Detect which cell encompasses the target text, then output its (X, Y) center coordinate. 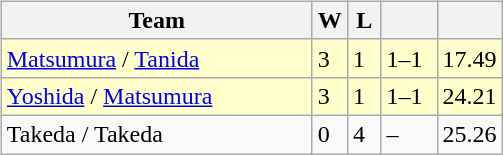
4 (364, 134)
Team (156, 20)
– (409, 134)
17.49 (470, 58)
25.26 (470, 134)
24.21 (470, 96)
W (330, 20)
L (364, 20)
0 (330, 134)
Takeda / Takeda (156, 134)
Matsumura / Tanida (156, 58)
Yoshida / Matsumura (156, 96)
